Find where the given text appears and provide that cell's center as [X, Y] coordinate. 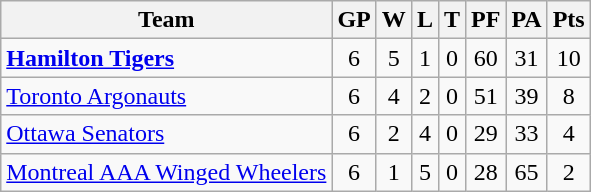
Ottawa Senators [166, 134]
31 [526, 58]
51 [485, 96]
Team [166, 20]
28 [485, 172]
T [452, 20]
60 [485, 58]
Montreal AAA Winged Wheelers [166, 172]
GP [354, 20]
PF [485, 20]
Toronto Argonauts [166, 96]
W [394, 20]
10 [568, 58]
Pts [568, 20]
29 [485, 134]
L [424, 20]
8 [568, 96]
65 [526, 172]
Hamilton Tigers [166, 58]
PA [526, 20]
39 [526, 96]
33 [526, 134]
